Return (x, y) of the center of cell containing provided text 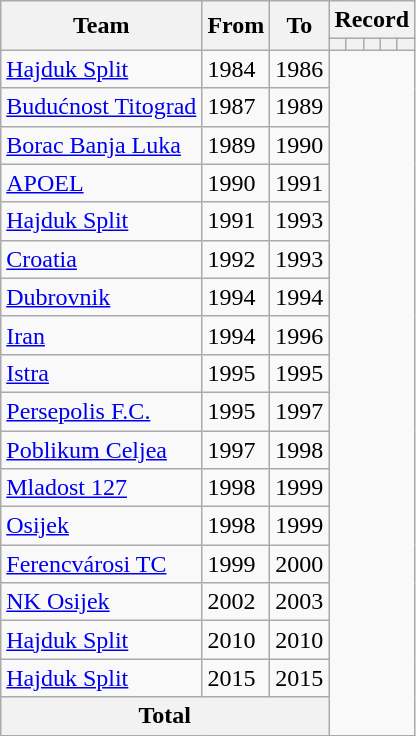
To (300, 26)
Team (102, 26)
1984 (236, 69)
1996 (300, 335)
1987 (236, 107)
Record (372, 20)
Croatia (102, 259)
Poblikum Celjea (102, 449)
Osijek (102, 526)
From (236, 26)
NK Osijek (102, 602)
2003 (300, 602)
APOEL (102, 183)
Persepolis F.C. (102, 411)
1986 (300, 69)
Budućnost Titograd (102, 107)
Istra (102, 373)
Total (165, 716)
Borac Banja Luka (102, 145)
Ferencvárosi TC (102, 564)
Dubrovnik (102, 297)
2000 (300, 564)
2002 (236, 602)
Mladost 127 (102, 488)
1992 (236, 259)
Iran (102, 335)
